Search for the cell housing the specified text and yield its (x, y) center coordinate. 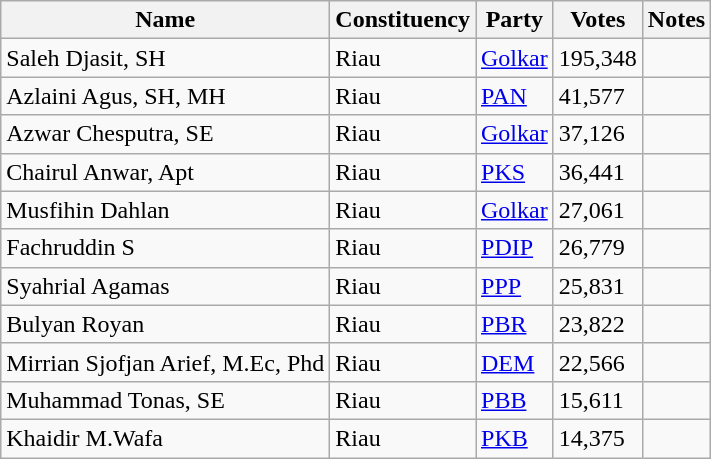
PDIP (515, 248)
PAN (515, 96)
Musfihin Dahlan (166, 210)
Notes (676, 20)
14,375 (598, 438)
PKB (515, 438)
PKS (515, 172)
15,611 (598, 400)
25,831 (598, 286)
Chairul Anwar, Apt (166, 172)
PPP (515, 286)
Azwar Chesputra, SE (166, 134)
Khaidir M.Wafa (166, 438)
37,126 (598, 134)
Saleh Djasit, SH (166, 58)
PBB (515, 400)
PBR (515, 324)
23,822 (598, 324)
Votes (598, 20)
22,566 (598, 362)
27,061 (598, 210)
26,779 (598, 248)
Bulyan Royan (166, 324)
Party (515, 20)
Azlaini Agus, SH, MH (166, 96)
36,441 (598, 172)
Muhammad Tonas, SE (166, 400)
41,577 (598, 96)
Name (166, 20)
Mirrian Sjofjan Arief, M.Ec, Phd (166, 362)
Constituency (403, 20)
Fachruddin S (166, 248)
DEM (515, 362)
195,348 (598, 58)
Syahrial Agamas (166, 286)
